Capture the cell that displays the provided text and extract its (x, y) central coordinate. 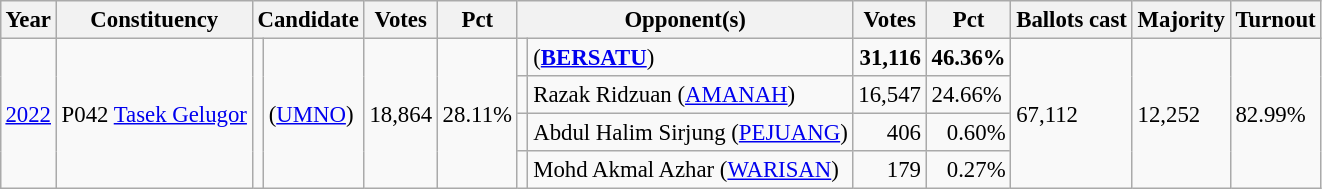
31,116 (890, 57)
12,252 (1181, 113)
Opponent(s) (685, 20)
Turnout (1276, 20)
16,547 (890, 95)
0.60% (968, 133)
82.99% (1276, 113)
28.11% (477, 113)
P042 Tasek Gelugor (154, 113)
Year (28, 20)
0.27% (968, 170)
2022 (28, 113)
Mohd Akmal Azhar (WARISAN) (690, 170)
Ballots cast (1072, 20)
(UMNO) (314, 113)
24.66% (968, 95)
Candidate (308, 20)
Constituency (154, 20)
67,112 (1072, 113)
Majority (1181, 20)
406 (890, 133)
Abdul Halim Sirjung (PEJUANG) (690, 133)
18,864 (400, 113)
179 (890, 170)
Razak Ridzuan (AMANAH) (690, 95)
46.36% (968, 57)
(BERSATU) (690, 57)
